Pinpoint the cell where the given text exists, returning its [X, Y] midpoint coordinate. 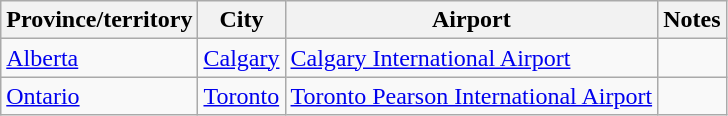
Alberta [100, 58]
Calgary International Airport [472, 58]
Toronto Pearson International Airport [472, 96]
Notes [692, 20]
Calgary [242, 58]
Airport [472, 20]
Province/territory [100, 20]
Toronto [242, 96]
City [242, 20]
Ontario [100, 96]
